Extract the [x, y] coordinate from the center of the cell holding the provided text.  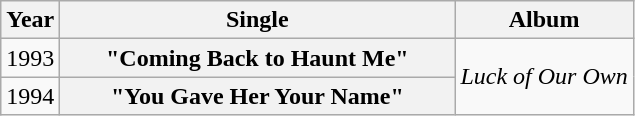
"Coming Back to Haunt Me" [258, 58]
Album [544, 20]
1993 [30, 58]
Single [258, 20]
"You Gave Her Your Name" [258, 96]
Year [30, 20]
1994 [30, 96]
Luck of Our Own [544, 77]
